Capture the cell that displays the provided text and extract its [X, Y] central coordinate. 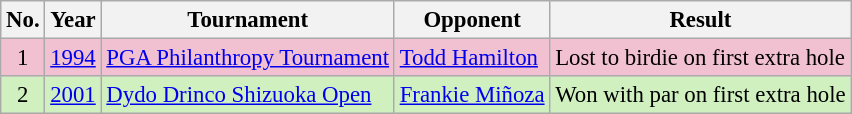
1 [23, 58]
Won with par on first extra hole [700, 95]
Dydo Drinco Shizuoka Open [248, 95]
No. [23, 20]
1994 [73, 58]
PGA Philanthropy Tournament [248, 58]
Result [700, 20]
Lost to birdie on first extra hole [700, 58]
Opponent [472, 20]
Tournament [248, 20]
2 [23, 95]
Todd Hamilton [472, 58]
Year [73, 20]
2001 [73, 95]
Frankie Miñoza [472, 95]
